Search for the cell housing the specified text and yield its (x, y) center coordinate. 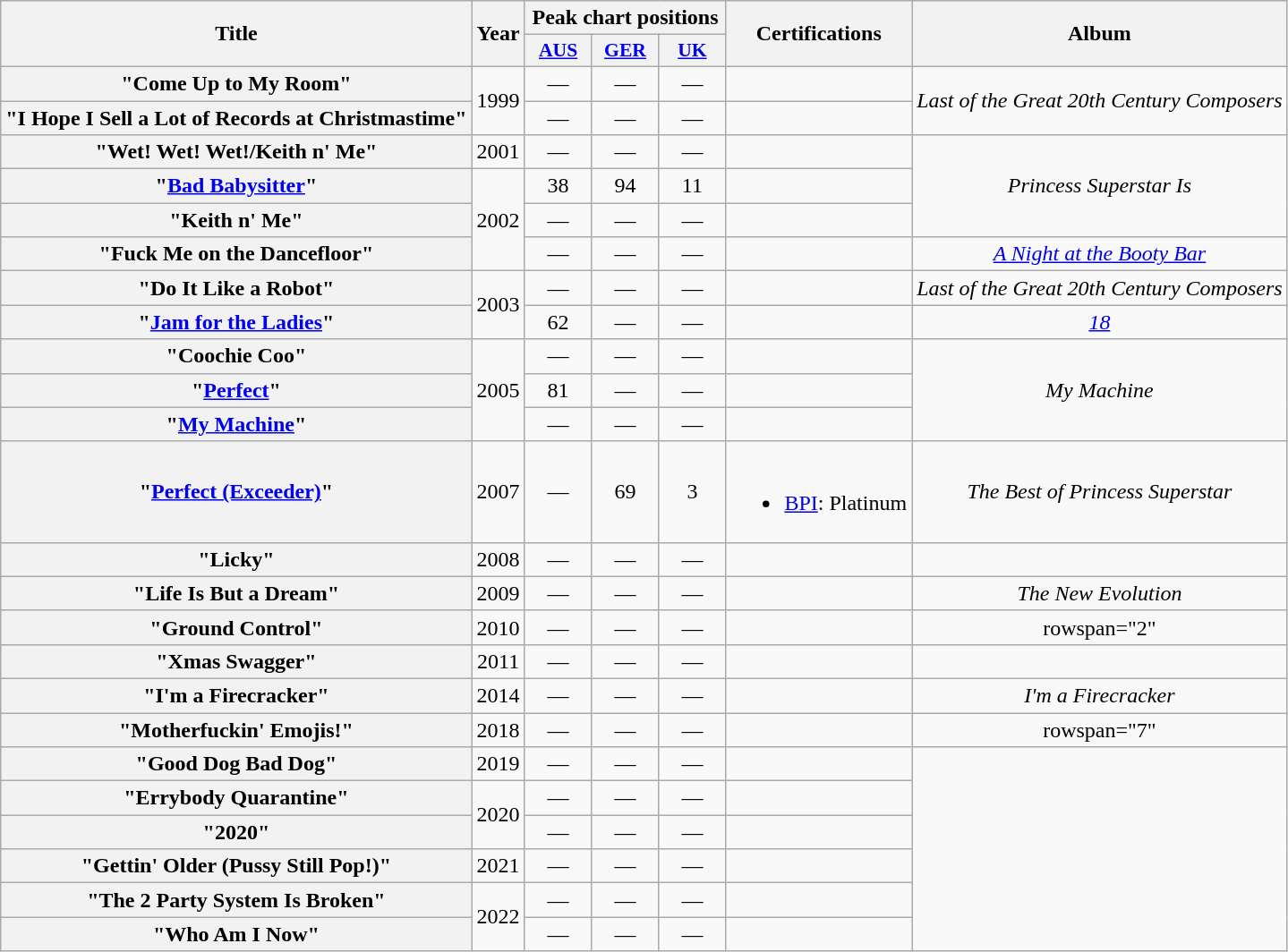
The New Evolution (1100, 593)
Year (498, 34)
2008 (498, 559)
11 (693, 186)
69 (625, 492)
"Ground Control" (236, 627)
2018 (498, 729)
The Best of Princess Superstar (1100, 492)
2009 (498, 593)
Album (1100, 34)
"Perfect" (236, 390)
18 (1100, 322)
2021 (498, 866)
"Licky" (236, 559)
"Do It Like a Robot" (236, 288)
2002 (498, 220)
"Good Dog Bad Dog" (236, 764)
"Perfect (Exceeder)" (236, 492)
2011 (498, 661)
62 (559, 322)
38 (559, 186)
rowspan="7" (1100, 729)
A Night at the Booty Bar (1100, 254)
"Fuck Me on the Dancefloor" (236, 254)
BPI: Platinum (819, 492)
94 (625, 186)
Peak chart positions (625, 18)
81 (559, 390)
Princess Superstar Is (1100, 186)
"Keith n' Me" (236, 220)
"Xmas Swagger" (236, 661)
"Who Am I Now" (236, 934)
I'm a Firecracker (1100, 695)
2019 (498, 764)
AUS (559, 51)
"Come Up to My Room" (236, 83)
UK (693, 51)
2014 (498, 695)
"My Machine" (236, 424)
"Jam for the Ladies" (236, 322)
2010 (498, 627)
"Coochie Coo" (236, 356)
Title (236, 34)
"I Hope I Sell a Lot of Records at Christmastime" (236, 117)
"Motherfuckin' Emojis!" (236, 729)
Certifications (819, 34)
"I'm a Firecracker" (236, 695)
2007 (498, 492)
My Machine (1100, 390)
"Gettin' Older (Pussy Still Pop!)" (236, 866)
2005 (498, 390)
2020 (498, 815)
"Wet! Wet! Wet!/Keith n' Me" (236, 152)
1999 (498, 100)
2001 (498, 152)
"The 2 Party System Is Broken" (236, 900)
rowspan="2" (1100, 627)
"2020" (236, 832)
"Bad Babysitter" (236, 186)
3 (693, 492)
"Errybody Quarantine" (236, 798)
"Life Is But a Dream" (236, 593)
GER (625, 51)
2022 (498, 917)
2003 (498, 305)
